Extract the [X, Y] coordinate from the center of the cell holding the provided text.  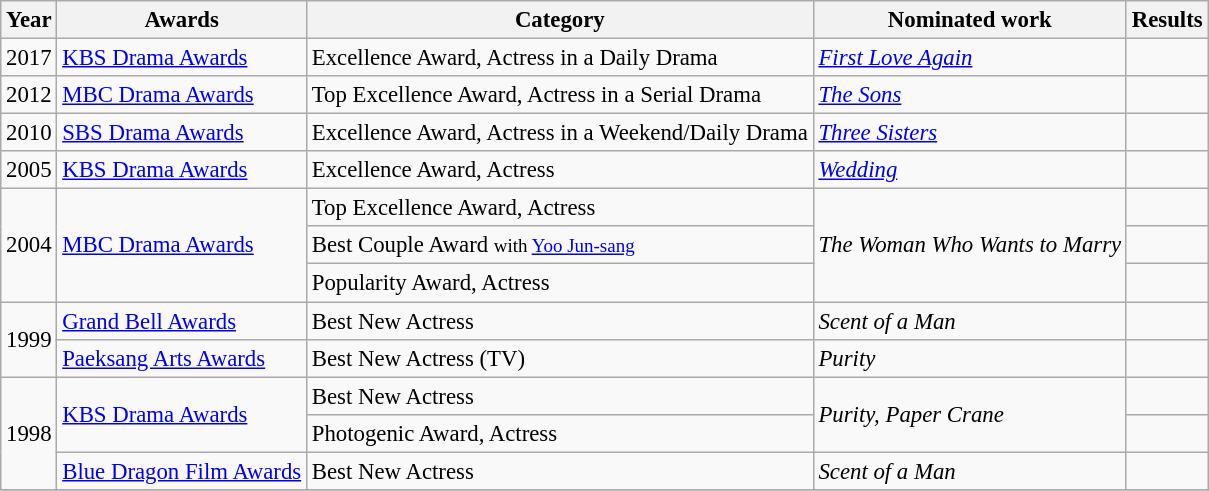
2010 [29, 133]
Awards [182, 20]
Excellence Award, Actress in a Daily Drama [560, 58]
2017 [29, 58]
The Sons [970, 95]
2012 [29, 95]
Grand Bell Awards [182, 321]
Top Excellence Award, Actress [560, 208]
Popularity Award, Actress [560, 283]
Best New Actress (TV) [560, 358]
Excellence Award, Actress in a Weekend/Daily Drama [560, 133]
Wedding [970, 170]
Results [1166, 20]
Top Excellence Award, Actress in a Serial Drama [560, 95]
1998 [29, 434]
SBS Drama Awards [182, 133]
2004 [29, 246]
Photogenic Award, Actress [560, 433]
1999 [29, 340]
Purity [970, 358]
Three Sisters [970, 133]
Category [560, 20]
Best Couple Award with Yoo Jun-sang [560, 245]
Excellence Award, Actress [560, 170]
2005 [29, 170]
Nominated work [970, 20]
Blue Dragon Film Awards [182, 471]
Purity, Paper Crane [970, 414]
Year [29, 20]
The Woman Who Wants to Marry [970, 246]
First Love Again [970, 58]
Paeksang Arts Awards [182, 358]
